Determine the [x, y] coordinate at the center of the cell enclosing the given text.  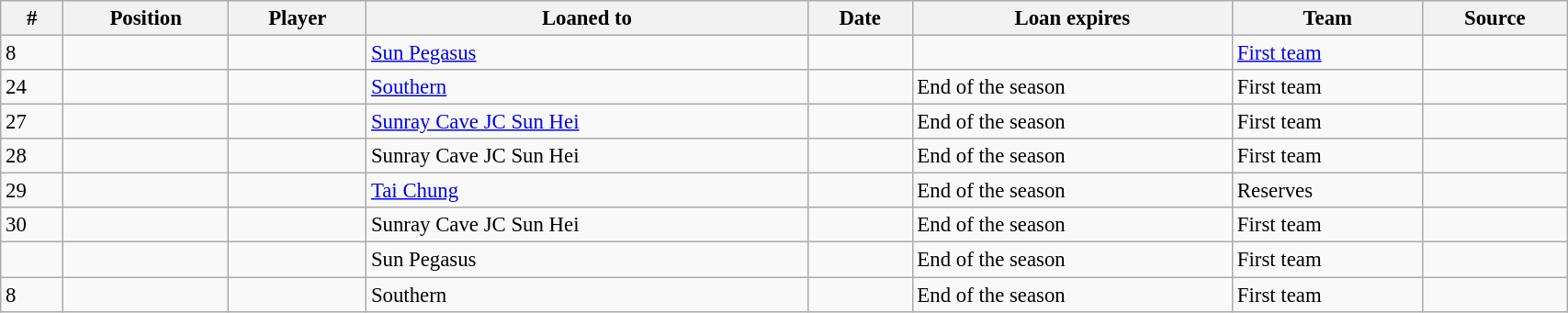
Team [1328, 18]
Position [145, 18]
24 [32, 87]
27 [32, 122]
Loaned to [588, 18]
Reserves [1328, 191]
Tai Chung [588, 191]
Date [860, 18]
Loan expires [1072, 18]
29 [32, 191]
Source [1495, 18]
30 [32, 225]
28 [32, 156]
Player [298, 18]
# [32, 18]
